Detect which cell encompasses the target text, then output its [X, Y] center coordinate. 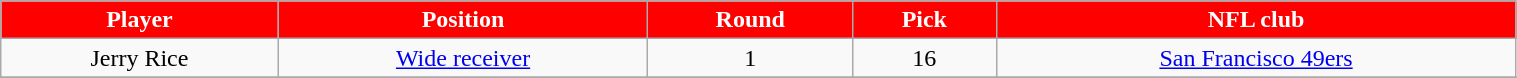
Player [140, 20]
16 [924, 58]
Position [463, 20]
NFL club [1256, 20]
Jerry Rice [140, 58]
Round [750, 20]
1 [750, 58]
San Francisco 49ers [1256, 58]
Wide receiver [463, 58]
Pick [924, 20]
